Find where the given text appears and provide that cell's center as (x, y) coordinate. 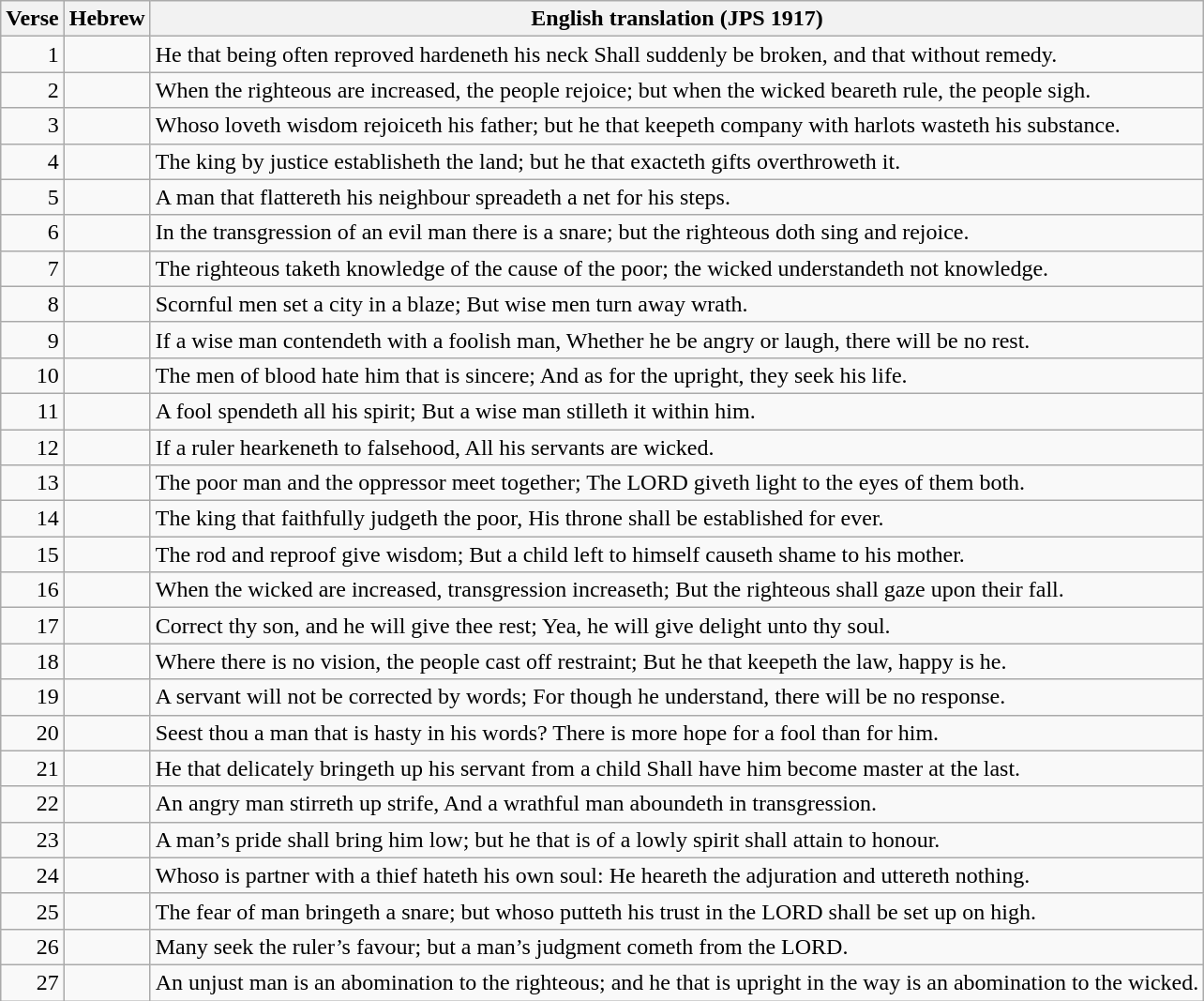
12 (33, 447)
10 (33, 375)
Correct thy son, and he will give thee rest; Yea, he will give delight unto thy soul. (677, 626)
9 (33, 340)
If a ruler hearkeneth to falsehood, All his servants are wicked. (677, 447)
Hebrew (107, 19)
8 (33, 304)
21 (33, 768)
He that delicately bringeth up his servant from a child Shall have him become master at the last. (677, 768)
7 (33, 268)
If a wise man contendeth with a foolish man, Whether he be angry or laugh, there will be no rest. (677, 340)
2 (33, 90)
15 (33, 554)
Where there is no vision, the people cast off restraint; But he that keepeth the law, happy is he. (677, 661)
1 (33, 54)
18 (33, 661)
14 (33, 519)
He that being often reproved hardeneth his neck Shall suddenly be broken, and that without remedy. (677, 54)
22 (33, 804)
6 (33, 233)
3 (33, 126)
Scornful men set a city in a blaze; But wise men turn away wrath. (677, 304)
17 (33, 626)
An angry man stirreth up strife, And a wrathful man aboundeth in transgression. (677, 804)
In the transgression of an evil man there is a snare; but the righteous doth sing and rejoice. (677, 233)
5 (33, 197)
A man that flattereth his neighbour spreadeth a net for his steps. (677, 197)
An unjust man is an abomination to the righteous; and he that is upright in the way is an abomination to the wicked. (677, 982)
25 (33, 911)
A servant will not be corrected by words; For though he understand, there will be no response. (677, 697)
Many seek the ruler’s favour; but a man’s judgment cometh from the LORD. (677, 947)
The poor man and the oppressor meet together; The LORD giveth light to the eyes of them both. (677, 483)
The fear of man bringeth a snare; but whoso putteth his trust in the LORD shall be set up on high. (677, 911)
English translation (JPS 1917) (677, 19)
Whoso loveth wisdom rejoiceth his father; but he that keepeth company with harlots wasteth his substance. (677, 126)
Verse (33, 19)
When the wicked are increased, transgression increaseth; But the righteous shall gaze upon their fall. (677, 590)
19 (33, 697)
A fool spendeth all his spirit; But a wise man stilleth it within him. (677, 411)
A man’s pride shall bring him low; but he that is of a lowly spirit shall attain to honour. (677, 840)
20 (33, 733)
16 (33, 590)
Seest thou a man that is hasty in his words? There is more hope for a fool than for him. (677, 733)
The rod and reproof give wisdom; But a child left to himself causeth shame to his mother. (677, 554)
26 (33, 947)
11 (33, 411)
When the righteous are increased, the people rejoice; but when the wicked beareth rule, the people sigh. (677, 90)
24 (33, 875)
The men of blood hate him that is sincere; And as for the upright, they seek his life. (677, 375)
The king that faithfully judgeth the poor, His throne shall be established for ever. (677, 519)
Whoso is partner with a thief hateth his own soul: He heareth the adjuration and uttereth nothing. (677, 875)
13 (33, 483)
4 (33, 161)
The righteous taketh knowledge of the cause of the poor; the wicked understandeth not knowledge. (677, 268)
27 (33, 982)
23 (33, 840)
The king by justice establisheth the land; but he that exacteth gifts overthroweth it. (677, 161)
